Return the (x, y) coordinate for the center point of the cell that contains the specified text.  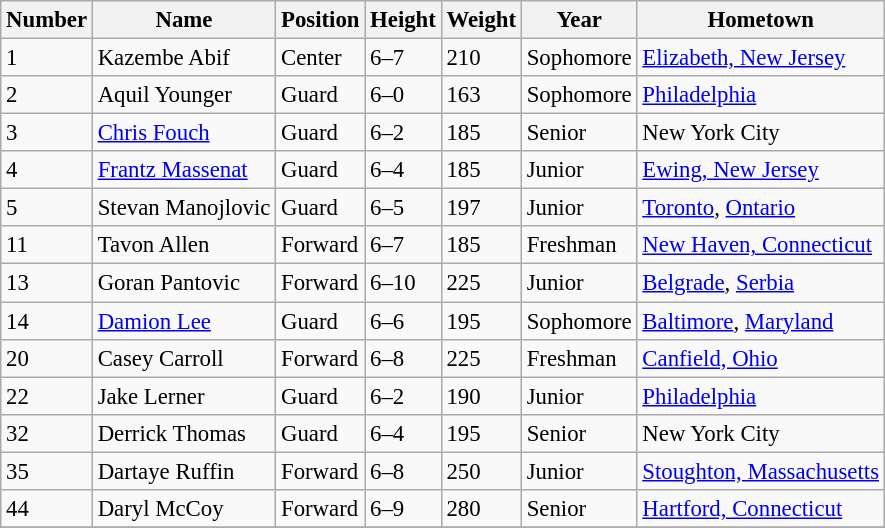
Elizabeth, New Jersey (760, 58)
Kazembe Abif (184, 58)
6–5 (403, 208)
Aquil Younger (184, 95)
Toronto, Ontario (760, 208)
Dartaye Ruffin (184, 471)
250 (481, 471)
Hometown (760, 20)
Canfield, Ohio (760, 358)
Chris Fouch (184, 133)
Damion Lee (184, 321)
Year (579, 20)
Baltimore, Maryland (760, 321)
22 (47, 396)
197 (481, 208)
New Haven, Connecticut (760, 245)
Center (320, 58)
6–0 (403, 95)
1 (47, 58)
14 (47, 321)
Frantz Massenat (184, 170)
Ewing, New Jersey (760, 170)
Weight (481, 20)
Goran Pantovic (184, 283)
20 (47, 358)
2 (47, 95)
35 (47, 471)
4 (47, 170)
13 (47, 283)
210 (481, 58)
6–6 (403, 321)
Derrick Thomas (184, 433)
280 (481, 509)
32 (47, 433)
Daryl McCoy (184, 509)
Stoughton, Massachusetts (760, 471)
6–9 (403, 509)
44 (47, 509)
Height (403, 20)
11 (47, 245)
Hartford, Connecticut (760, 509)
Tavon Allen (184, 245)
Number (47, 20)
6–10 (403, 283)
3 (47, 133)
Belgrade, Serbia (760, 283)
Casey Carroll (184, 358)
5 (47, 208)
Name (184, 20)
163 (481, 95)
Jake Lerner (184, 396)
190 (481, 396)
Stevan Manojlovic (184, 208)
Position (320, 20)
